Locate the cell with the specified text and output its (X, Y) center coordinate. 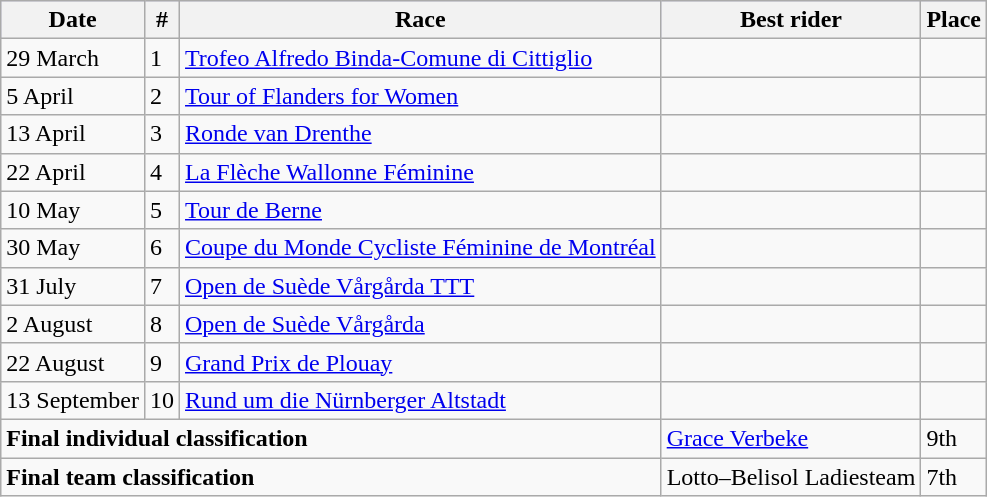
Open de Suède Vårgårda (421, 324)
Ronde van Drenthe (421, 134)
Tour de Berne (421, 210)
22 April (73, 172)
29 March (73, 58)
8 (162, 324)
Final team classification (331, 477)
Coupe du Monde Cycliste Féminine de Montréal (421, 248)
13 April (73, 134)
9 (162, 362)
Place (954, 20)
Trofeo Alfredo Binda-Comune di Cittiglio (421, 58)
9th (954, 438)
# (162, 20)
Tour of Flanders for Women (421, 96)
1 (162, 58)
10 (162, 400)
31 July (73, 286)
Race (421, 20)
5 (162, 210)
10 May (73, 210)
7 (162, 286)
13 September (73, 400)
La Flèche Wallonne Féminine (421, 172)
5 April (73, 96)
Open de Suède Vårgårda TTT (421, 286)
6 (162, 248)
7th (954, 477)
Final individual classification (331, 438)
Rund um die Nürnberger Altstadt (421, 400)
Lotto–Belisol Ladiesteam (791, 477)
4 (162, 172)
Best rider (791, 20)
30 May (73, 248)
Grace Verbeke (791, 438)
Date (73, 20)
3 (162, 134)
2 August (73, 324)
22 August (73, 362)
Grand Prix de Plouay (421, 362)
2 (162, 96)
